Detect which cell encompasses the target text, then output its (x, y) center coordinate. 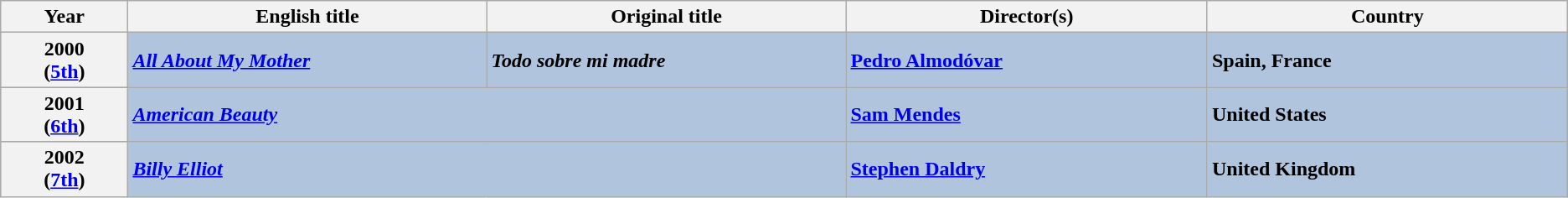
Pedro Almodóvar (1027, 60)
Director(s) (1027, 17)
Sam Mendes (1027, 114)
All About My Mother (307, 60)
Year (64, 17)
Stephen Daldry (1027, 169)
Spain, France (1387, 60)
Billy Elliot (487, 169)
Original title (667, 17)
English title (307, 17)
2001(6th) (64, 114)
United States (1387, 114)
Todo sobre mi madre (667, 60)
Country (1387, 17)
United Kingdom (1387, 169)
2002(7th) (64, 169)
2000(5th) (64, 60)
American Beauty (487, 114)
